From the cell containing the given text, extract its center point as (x, y) coordinate. 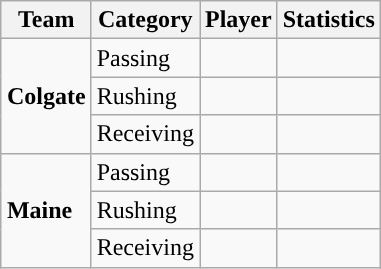
Statistics (328, 20)
Maine (46, 210)
Category (145, 20)
Colgate (46, 96)
Player (239, 20)
Team (46, 20)
